Pinpoint the cell where the given text exists, returning its (x, y) midpoint coordinate. 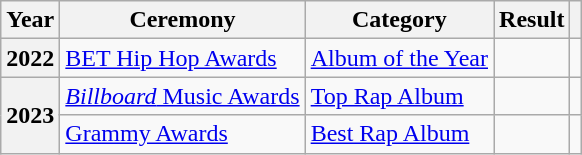
BET Hip Hop Awards (182, 58)
Category (399, 20)
Result (532, 20)
Best Rap Album (399, 134)
Year (30, 20)
Grammy Awards (182, 134)
2023 (30, 115)
Ceremony (182, 20)
2022 (30, 58)
Billboard Music Awards (182, 96)
Album of the Year (399, 58)
Top Rap Album (399, 96)
